Scan for the cell matching the given text and deliver its (X, Y) coordinate at center. 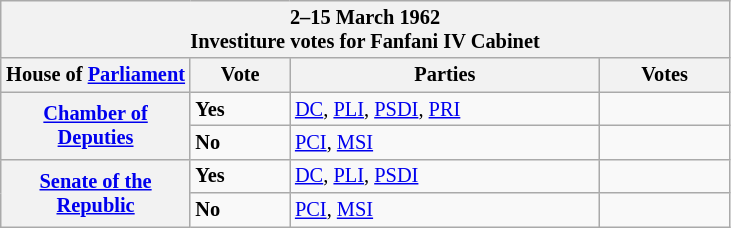
Parties (445, 75)
Votes (665, 75)
House of Parliament (96, 75)
DC, PLI, PSDI (445, 176)
Vote (240, 75)
Senate of the Republic (96, 192)
DC, PLI, PSDI, PRI (445, 109)
2–15 March 1962Investiture votes for Fanfani IV Cabinet (366, 29)
Chamber of Deputies (96, 126)
